Output the [x, y] coordinate of the center of the cell containing the given text.  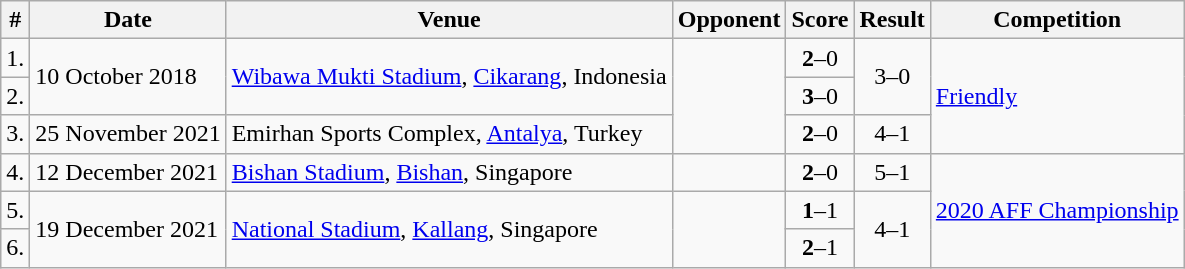
# [16, 20]
5. [16, 210]
5–1 [892, 172]
Friendly [1057, 96]
3. [16, 134]
Wibawa Mukti Stadium, Cikarang, Indonesia [449, 77]
6. [16, 248]
Date [128, 20]
4. [16, 172]
Venue [449, 20]
Result [892, 20]
Bishan Stadium, Bishan, Singapore [449, 172]
10 October 2018 [128, 77]
Emirhan Sports Complex, Antalya, Turkey [449, 134]
1. [16, 58]
19 December 2021 [128, 229]
Score [820, 20]
2. [16, 96]
Opponent [729, 20]
1–1 [820, 210]
2020 AFF Championship [1057, 210]
25 November 2021 [128, 134]
National Stadium, Kallang, Singapore [449, 229]
12 December 2021 [128, 172]
2–1 [820, 248]
Competition [1057, 20]
